Provide the [x, y] coordinate of the cell's center where the given text is located.  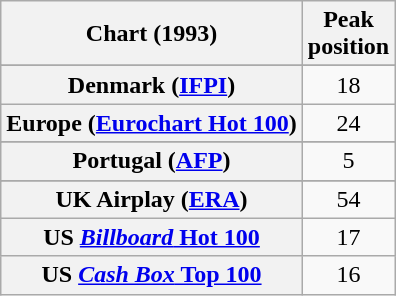
18 [348, 85]
54 [348, 199]
US Billboard Hot 100 [152, 237]
Denmark (IFPI) [152, 85]
Portugal (AFP) [152, 161]
5 [348, 161]
UK Airplay (ERA) [152, 199]
16 [348, 275]
24 [348, 123]
Peakposition [348, 34]
17 [348, 237]
Chart (1993) [152, 34]
US Cash Box Top 100 [152, 275]
Europe (Eurochart Hot 100) [152, 123]
